Identify which cell holds the provided text, then report its (X, Y) central coordinate. 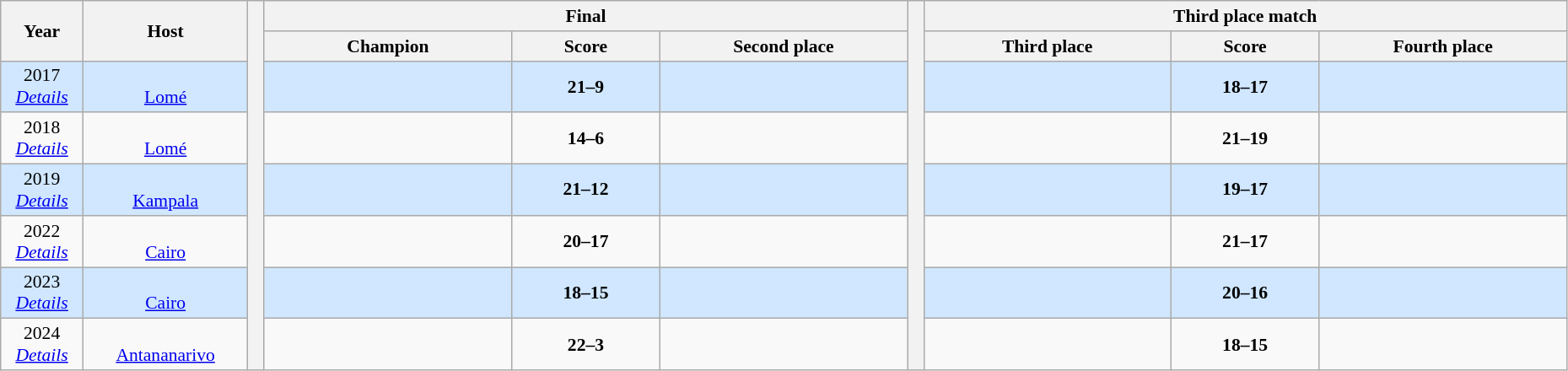
21–12 (586, 191)
2017Details (42, 86)
Champion (388, 46)
Third place (1048, 46)
Third place match (1245, 16)
Kampala (165, 191)
2019Details (42, 191)
20–16 (1245, 293)
Antananarivo (165, 344)
Second place (783, 46)
2022Details (42, 241)
Fourth place (1442, 46)
Year (42, 30)
21–9 (586, 86)
21–17 (1245, 241)
18–17 (1245, 86)
19–17 (1245, 191)
2024Details (42, 344)
20–17 (586, 241)
22–3 (586, 344)
2023Details (42, 293)
14–6 (586, 138)
2018Details (42, 138)
21–19 (1245, 138)
Final (585, 16)
Host (165, 30)
